Determine the (X, Y) coordinate at the center of the cell enclosing the given text.  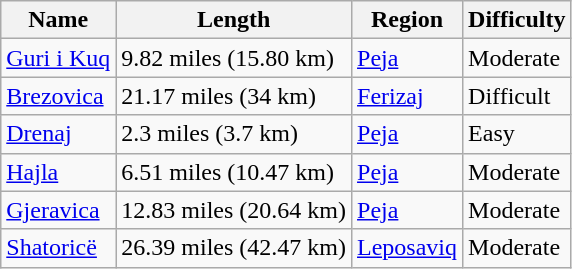
Shatoricë (58, 248)
Hajla (58, 172)
2.3 miles (3.7 km) (234, 134)
Easy (517, 134)
26.39 miles (42.47 km) (234, 248)
9.82 miles (15.80 km) (234, 58)
Guri i Kuq (58, 58)
12.83 miles (20.64 km) (234, 210)
Gjeravica (58, 210)
6.51 miles (10.47 km) (234, 172)
Leposaviq (408, 248)
21.17 miles (34 km) (234, 96)
Ferizaj (408, 96)
Region (408, 20)
Brezovica (58, 96)
Length (234, 20)
Difficult (517, 96)
Drenaj (58, 134)
Name (58, 20)
Difficulty (517, 20)
